Find where the given text appears and provide that cell's center as (X, Y) coordinate. 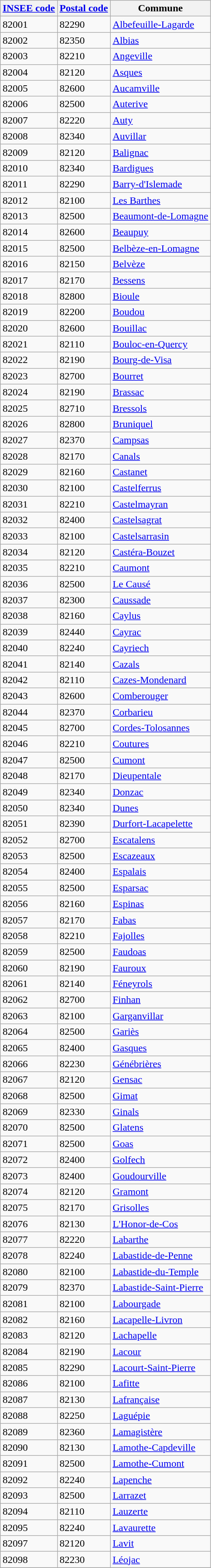
82050 (29, 808)
Postal code (83, 8)
82026 (29, 424)
82057 (29, 920)
82033 (29, 536)
Bardigues (160, 168)
82063 (29, 1016)
82097 (29, 1544)
82029 (29, 472)
Goas (160, 1144)
Angeville (160, 56)
82095 (29, 1528)
Albefeuille-Lagarde (160, 24)
82076 (29, 1224)
82059 (29, 952)
82094 (29, 1512)
Bourg-de-Visa (160, 360)
82081 (29, 1304)
82044 (29, 712)
82005 (29, 88)
Gimat (160, 1096)
82046 (29, 744)
Lavaurette (160, 1528)
Larrazet (160, 1496)
Belbèze-en-Lomagne (160, 248)
Canals (160, 456)
82006 (29, 104)
Bioule (160, 296)
Bruniquel (160, 424)
82009 (29, 152)
Le Causé (160, 584)
Dunes (160, 808)
82010 (29, 168)
82075 (29, 1208)
Escazeaux (160, 856)
Durfort-Lacapelette (160, 824)
Caumont (160, 568)
INSEE code (29, 8)
82021 (29, 344)
Campsas (160, 440)
Cordes-Tolosannes (160, 728)
Cayriech (160, 648)
Grisolles (160, 1208)
Les Barthes (160, 200)
82360 (83, 1431)
Cazes-Mondenard (160, 680)
Lamagistère (160, 1431)
Lamothe-Cumont (160, 1463)
82037 (29, 600)
82014 (29, 232)
Fajolles (160, 936)
Castelsagrat (160, 520)
Goudourville (160, 1176)
Espinas (160, 904)
Beaupuy (160, 232)
Fabas (160, 920)
Léojac (160, 1560)
82087 (29, 1400)
82440 (83, 632)
Albias (160, 40)
82013 (29, 216)
82071 (29, 1144)
82034 (29, 552)
82007 (29, 120)
Gensac (160, 1080)
Dieupentale (160, 776)
82022 (29, 360)
82056 (29, 904)
Caussade (160, 600)
Commune (160, 8)
Barry-d'Islemade (160, 184)
82061 (29, 984)
Caylus (160, 616)
Castanet (160, 472)
82011 (29, 184)
82049 (29, 792)
Finhan (160, 1000)
Donzac (160, 792)
82053 (29, 856)
Lachapelle (160, 1336)
Coutures (160, 744)
82018 (29, 296)
82250 (83, 1415)
82030 (29, 488)
82064 (29, 1032)
Castelmayran (160, 504)
Auterive (160, 104)
82088 (29, 1415)
Faudoas (160, 952)
Labourgade (160, 1304)
82062 (29, 1000)
82090 (29, 1447)
82045 (29, 728)
Escatalens (160, 840)
82023 (29, 376)
82066 (29, 1064)
82350 (83, 40)
82031 (29, 504)
82027 (29, 440)
82083 (29, 1336)
82060 (29, 968)
Auty (160, 120)
82077 (29, 1240)
Espalais (160, 872)
Castéra-Bouzet (160, 552)
Cumont (160, 760)
82015 (29, 248)
Lacapelle-Livron (160, 1320)
82068 (29, 1096)
82150 (83, 264)
82055 (29, 888)
Castelferrus (160, 488)
82002 (29, 40)
82020 (29, 328)
82040 (29, 648)
Gariès (160, 1032)
82390 (83, 824)
82052 (29, 840)
Lafrançaise (160, 1400)
82065 (29, 1048)
Beaumont-de-Lomagne (160, 216)
Ginals (160, 1112)
82089 (29, 1431)
Bessens (160, 280)
82710 (83, 408)
82058 (29, 936)
Auvillar (160, 136)
Garganvillar (160, 1016)
82024 (29, 392)
Cazals (160, 664)
Castelsarrasin (160, 536)
82012 (29, 200)
Gramont (160, 1192)
Corbarieu (160, 712)
Bouloc-en-Quercy (160, 344)
82073 (29, 1176)
82074 (29, 1192)
82093 (29, 1496)
82025 (29, 408)
82079 (29, 1288)
82300 (83, 600)
82016 (29, 264)
82051 (29, 824)
Balignac (160, 152)
Glatens (160, 1128)
82054 (29, 872)
82008 (29, 136)
Bouillac (160, 328)
Lamothe-Capdeville (160, 1447)
Labastide-de-Penne (160, 1256)
82004 (29, 72)
82028 (29, 456)
82082 (29, 1320)
Lauzerte (160, 1512)
82092 (29, 1479)
Golfech (160, 1160)
82069 (29, 1112)
82047 (29, 760)
Boudou (160, 312)
82084 (29, 1352)
Féneyrols (160, 984)
Labastide-Saint-Pierre (160, 1288)
82019 (29, 312)
Labarthe (160, 1240)
82003 (29, 56)
Esparsac (160, 888)
L'Honor-de-Cos (160, 1224)
Fauroux (160, 968)
82038 (29, 616)
82091 (29, 1463)
Gasques (160, 1048)
82036 (29, 584)
82080 (29, 1272)
Lapenche (160, 1479)
82070 (29, 1128)
Bourret (160, 376)
82200 (83, 312)
82041 (29, 664)
Lavit (160, 1544)
82086 (29, 1384)
Bressols (160, 408)
82078 (29, 1256)
82072 (29, 1160)
Brassac (160, 392)
82032 (29, 520)
Cayrac (160, 632)
Belvèze (160, 264)
Lacourt-Saint-Pierre (160, 1368)
82039 (29, 632)
82001 (29, 24)
Laguépie (160, 1415)
82098 (29, 1560)
82085 (29, 1368)
Asques (160, 72)
Comberouger (160, 696)
82067 (29, 1080)
82043 (29, 696)
82330 (83, 1112)
Lafitte (160, 1384)
82042 (29, 680)
82017 (29, 280)
82048 (29, 776)
82035 (29, 568)
Labastide-du-Temple (160, 1272)
Lacour (160, 1352)
Aucamville (160, 88)
Génébrières (160, 1064)
